Capture the cell that displays the provided text and extract its [X, Y] central coordinate. 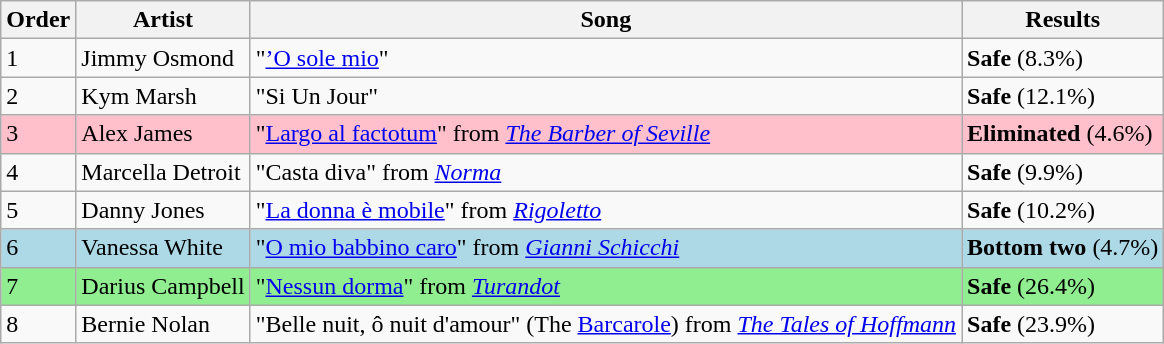
8 [38, 324]
Order [38, 20]
Safe (12.1%) [1063, 96]
Bottom two (4.7%) [1063, 248]
Eliminated (4.6%) [1063, 134]
Song [606, 20]
Safe (23.9%) [1063, 324]
1 [38, 58]
"O mio babbino caro" from Gianni Schicchi [606, 248]
Vanessa White [163, 248]
Safe (8.3%) [1063, 58]
"La donna è mobile" from Rigoletto [606, 210]
Safe (9.9%) [1063, 172]
"Largo al factotum" from The Barber of Seville [606, 134]
"Casta diva" from Norma [606, 172]
6 [38, 248]
2 [38, 96]
"Si Un Jour" [606, 96]
Marcella Detroit [163, 172]
"Nessun dorma" from Turandot [606, 286]
4 [38, 172]
5 [38, 210]
Darius Campbell [163, 286]
Bernie Nolan [163, 324]
Danny Jones [163, 210]
Safe (10.2%) [1063, 210]
Kym Marsh [163, 96]
Results [1063, 20]
Artist [163, 20]
Safe (26.4%) [1063, 286]
3 [38, 134]
7 [38, 286]
"’O sole mio" [606, 58]
Alex James [163, 134]
Jimmy Osmond [163, 58]
"Belle nuit, ô nuit d'amour" (The Barcarole) from The Tales of Hoffmann [606, 324]
